Scan for the cell matching the given text and deliver its [X, Y] coordinate at center. 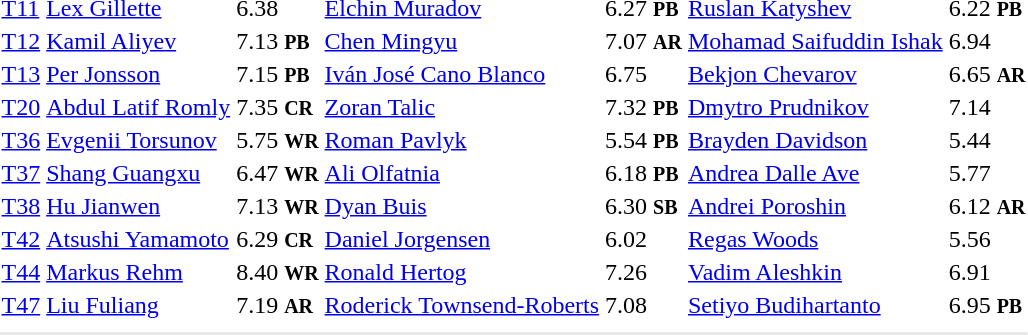
Setiyo Budihartanto [816, 305]
Zoran Talic [462, 107]
6.18 PB [644, 173]
5.54 PB [644, 140]
Mohamad Saifuddin Ishak [816, 41]
7.15 PB [278, 74]
Roman Pavlyk [462, 140]
T13 [21, 74]
Regas Woods [816, 239]
7.08 [644, 305]
6.29 CR [278, 239]
Andrea Dalle Ave [816, 173]
T20 [21, 107]
7.19 AR [278, 305]
Iván José Cano Blanco [462, 74]
7.13 PB [278, 41]
Shang Guangxu [138, 173]
Brayden Davidson [816, 140]
Kamil Aliyev [138, 41]
Per Jonsson [138, 74]
Vadim Aleshkin [816, 272]
T37 [21, 173]
Ali Olfatnia [462, 173]
7.35 CR [278, 107]
6.75 [644, 74]
7.26 [644, 272]
7.13 WR [278, 206]
Dmytro Prudnikov [816, 107]
Andrei Poroshin [816, 206]
6.65 AR [987, 74]
Chen Mingyu [462, 41]
Atsushi Yamamoto [138, 239]
Daniel Jorgensen [462, 239]
7.32 PB [644, 107]
Roderick Townsend-Roberts [462, 305]
8.40 WR [278, 272]
Hu Jianwen [138, 206]
6.91 [987, 272]
Ronald Hertog [462, 272]
T42 [21, 239]
T36 [21, 140]
6.30 SB [644, 206]
5.75 WR [278, 140]
Dyan Buis [462, 206]
Liu Fuliang [138, 305]
6.47 WR [278, 173]
6.02 [644, 239]
5.77 [987, 173]
T12 [21, 41]
T44 [21, 272]
5.44 [987, 140]
Bekjon Chevarov [816, 74]
7.07 AR [644, 41]
6.95 PB [987, 305]
Abdul Latif Romly [138, 107]
T47 [21, 305]
Evgenii Torsunov [138, 140]
6.94 [987, 41]
7.14 [987, 107]
6.12 AR [987, 206]
Markus Rehm [138, 272]
5.56 [987, 239]
T38 [21, 206]
